Locate the cell with the specified text and output its [x, y] center coordinate. 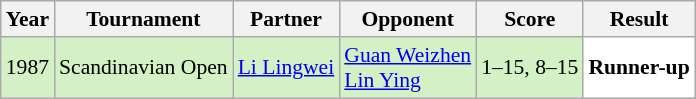
Partner [286, 19]
1–15, 8–15 [530, 68]
Result [638, 19]
Year [28, 19]
Score [530, 19]
Tournament [144, 19]
Scandinavian Open [144, 68]
Li Lingwei [286, 68]
Runner-up [638, 68]
Guan Weizhen Lin Ying [408, 68]
1987 [28, 68]
Opponent [408, 19]
